Locate the cell with the specified text and output its (x, y) center coordinate. 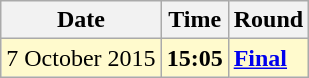
Time (194, 20)
Date (81, 20)
Round (268, 20)
15:05 (194, 58)
7 October 2015 (81, 58)
Final (268, 58)
